Identify which cell holds the provided text, then report its [X, Y] central coordinate. 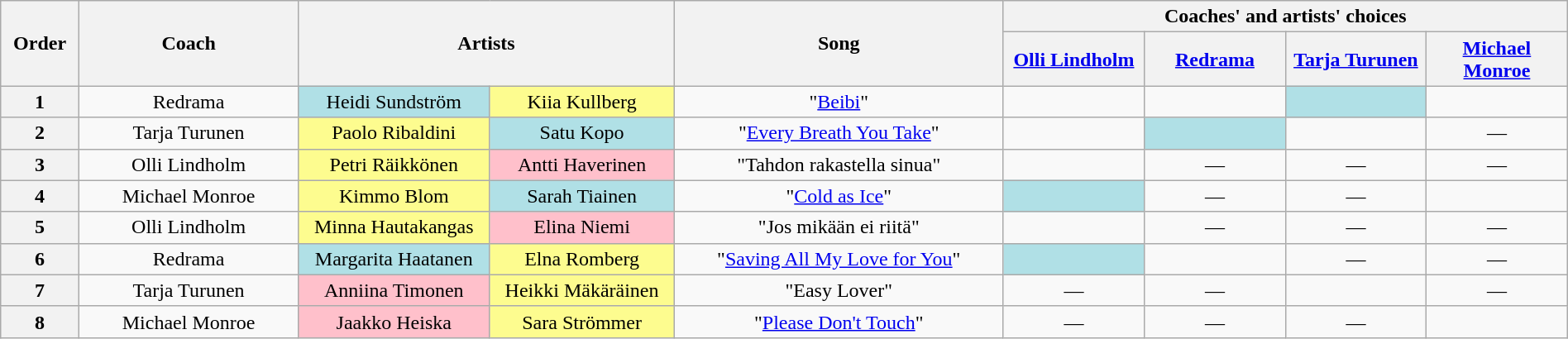
8 [40, 322]
6 [40, 259]
Coach [189, 43]
"Beibi" [839, 102]
Kimmo Blom [394, 196]
"Easy Lover" [839, 290]
3 [40, 165]
Anniina Timonen [394, 290]
Coaches' and artists' choices [1285, 17]
4 [40, 196]
5 [40, 227]
"Please Don't Touch" [839, 322]
Paolo Ribaldini [394, 133]
Elna Romberg [582, 259]
"Tahdon rakastella sinua" [839, 165]
Heidi Sundström [394, 102]
Artists [486, 43]
1 [40, 102]
"Every Breath You Take" [839, 133]
7 [40, 290]
Antti Haverinen [582, 165]
Jaakko Heiska [394, 322]
Satu Kopo [582, 133]
"Jos mikään ei riitä" [839, 227]
Sara Strömmer [582, 322]
Order [40, 43]
Elina Niemi [582, 227]
Minna Hautakangas [394, 227]
Margarita Haatanen [394, 259]
Petri Räikkönen [394, 165]
2 [40, 133]
Kiia Kullberg [582, 102]
"Saving All My Love for You" [839, 259]
"Cold as Ice" [839, 196]
Heikki Mäkäräinen [582, 290]
Sarah Tiainen [582, 196]
Song [839, 43]
